Identify which cell holds the provided text, then report its (x, y) central coordinate. 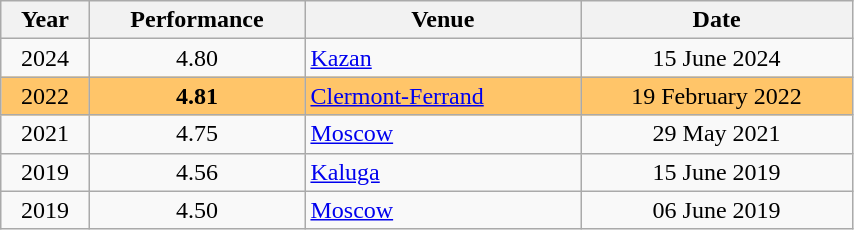
2021 (45, 134)
4.80 (197, 58)
Venue (443, 20)
4.50 (197, 210)
4.56 (197, 172)
Clermont-Ferrand (443, 96)
Kaluga (443, 172)
19 February 2022 (717, 96)
Date (717, 20)
4.81 (197, 96)
4.75 (197, 134)
06 June 2019 (717, 210)
2022 (45, 96)
15 June 2024 (717, 58)
2024 (45, 58)
Kazan (443, 58)
15 June 2019 (717, 172)
29 May 2021 (717, 134)
Year (45, 20)
Performance (197, 20)
